Detect which cell encompasses the target text, then output its [x, y] center coordinate. 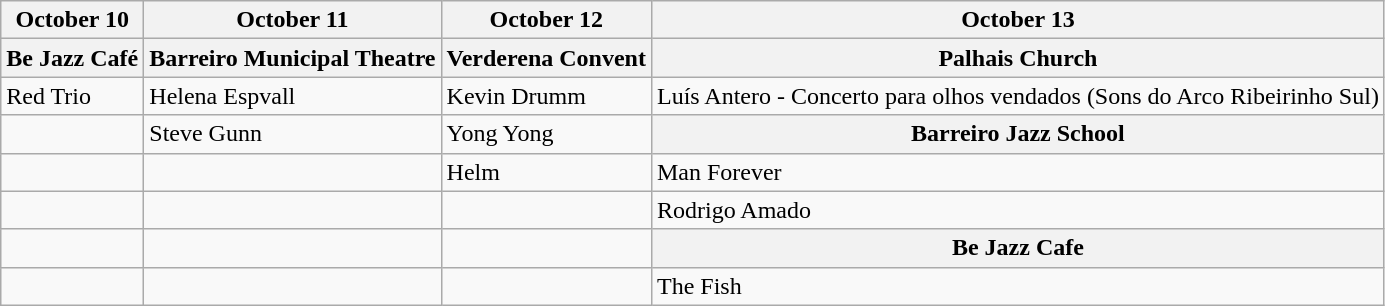
Red Trio [72, 96]
October 10 [72, 20]
Barreiro Jazz School [1018, 134]
Rodrigo Amado [1018, 210]
Be Jazz Cafe [1018, 248]
October 11 [292, 20]
Steve Gunn [292, 134]
Helm [546, 172]
Man Forever [1018, 172]
The Fish [1018, 286]
Be Jazz Café [72, 58]
Palhais Church [1018, 58]
Barreiro Municipal Theatre [292, 58]
October 13 [1018, 20]
Kevin Drumm [546, 96]
Luís Antero - Concerto para olhos vendados (Sons do Arco Ribeirinho Sul) [1018, 96]
October 12 [546, 20]
Helena Espvall [292, 96]
Verderena Convent [546, 58]
Yong Yong [546, 134]
